Extract the [x, y] coordinate from the center of the cell holding the provided text.  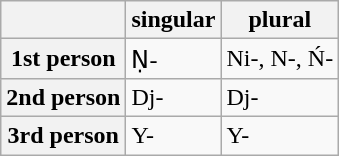
3rd person [64, 135]
2nd person [64, 97]
1st person [64, 59]
Ṇ- [174, 59]
plural [280, 20]
Ni-, N-, Ń- [280, 59]
singular [174, 20]
